Detect which cell encompasses the target text, then output its (X, Y) center coordinate. 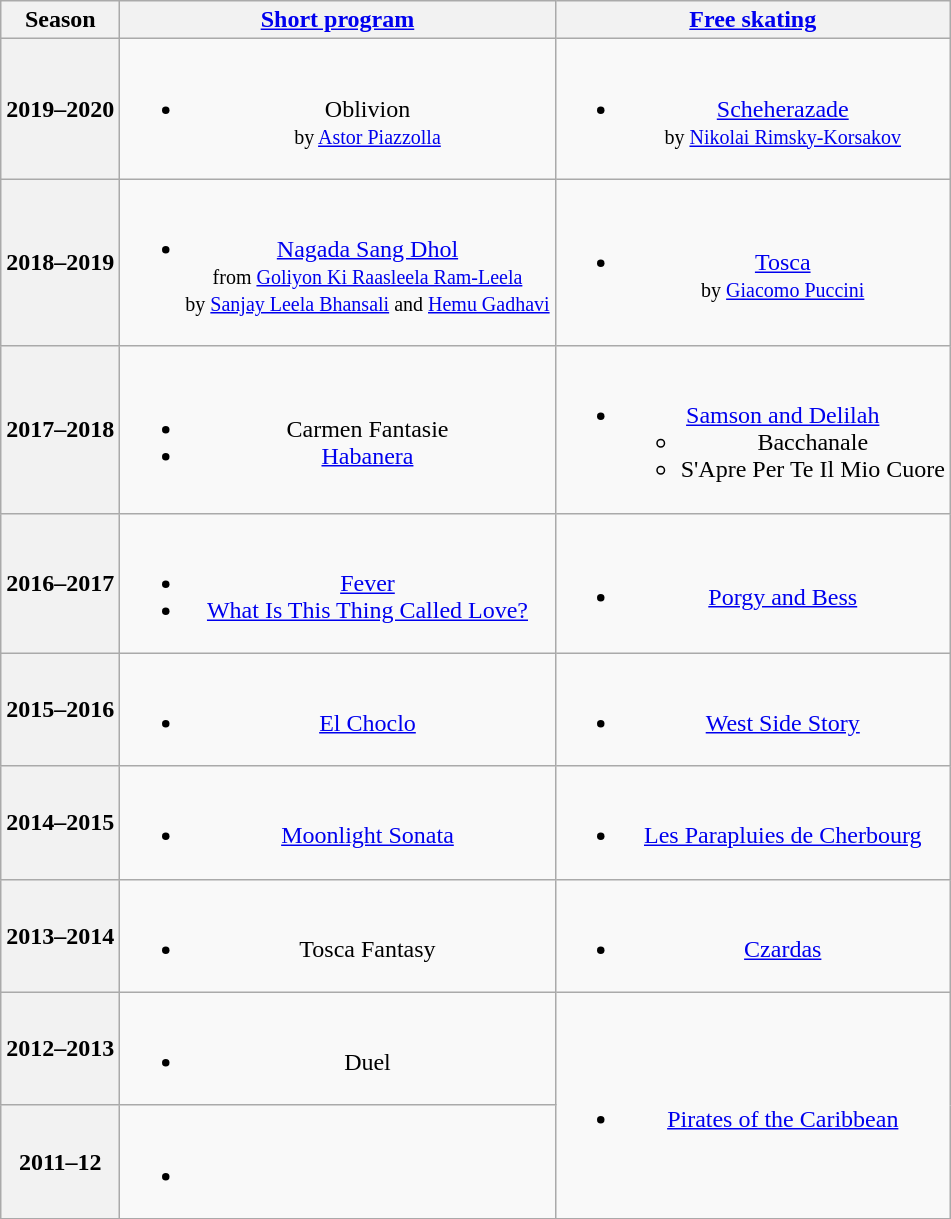
Oblivion by Astor Piazzolla (338, 109)
Carmen Fantasie Habanera (338, 430)
2016–2017 (60, 583)
Free skating (752, 20)
Czardas (752, 936)
2012–2013 (60, 1048)
Les Parapluies de Cherbourg (752, 822)
2017–2018 (60, 430)
Samson and Delilah BacchanaleS'Apre Per Te Il Mio Cuore (752, 430)
Tosca by Giacomo Puccini (752, 262)
2018–2019 (60, 262)
West Side Story (752, 710)
El Choclo (338, 710)
Pirates of the Caribbean (752, 1105)
2019–2020 (60, 109)
Short program (338, 20)
2015–2016 (60, 710)
Scheherazade by Nikolai Rimsky-Korsakov (752, 109)
Moonlight Sonata (338, 822)
2013–2014 (60, 936)
2014–2015 (60, 822)
Fever What Is This Thing Called Love? (338, 583)
Porgy and Bess (752, 583)
Season (60, 20)
Duel (338, 1048)
2011–12 (60, 1162)
Tosca Fantasy (338, 936)
Nagada Sang Dhol from Goliyon Ki Raasleela Ram-Leela by Sanjay Leela Bhansali and Hemu Gadhavi (338, 262)
